Scan for the cell matching the given text and deliver its (x, y) coordinate at center. 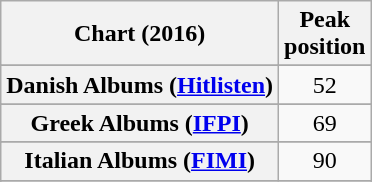
Chart (2016) (140, 34)
52 (325, 85)
69 (325, 123)
Italian Albums (FIMI) (140, 161)
Danish Albums (Hitlisten) (140, 85)
Greek Albums (IFPI) (140, 123)
90 (325, 161)
Peak position (325, 34)
